From the cell containing the given text, extract its center point as [X, Y] coordinate. 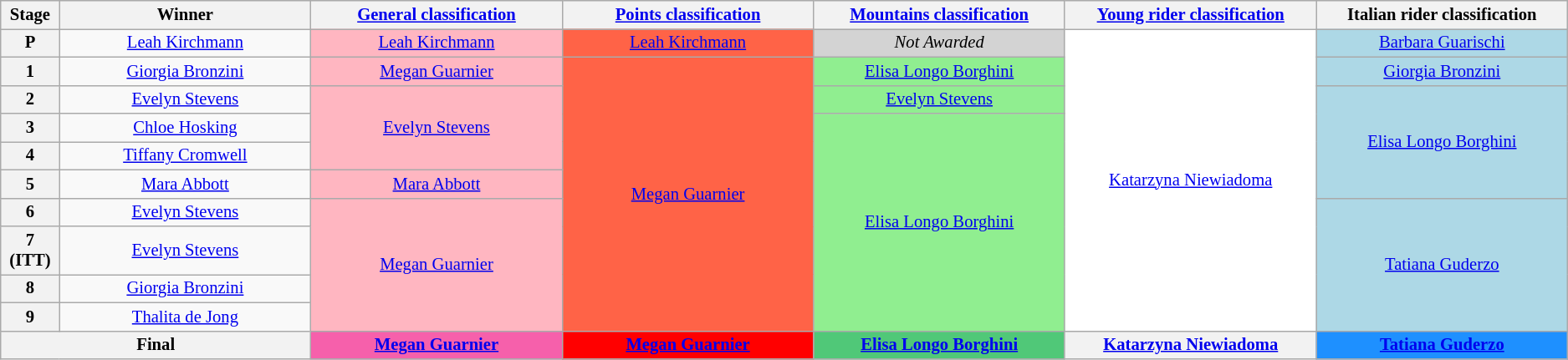
Thalita de Jong [186, 317]
6 [30, 212]
Barbara Guarischi [1442, 43]
1 [30, 71]
Italian rider classification [1442, 14]
4 [30, 155]
2 [30, 99]
Points classification [687, 14]
Mountains classification [940, 14]
Chloe Hosking [186, 128]
Final [156, 345]
Not Awarded [940, 43]
Stage [30, 14]
General classification [437, 14]
5 [30, 184]
8 [30, 288]
Tiffany Cromwell [186, 155]
7 (ITT) [30, 250]
Young rider classification [1191, 14]
3 [30, 128]
9 [30, 317]
Winner [186, 14]
P [30, 43]
